Find where the given text appears and provide that cell's center as [x, y] coordinate. 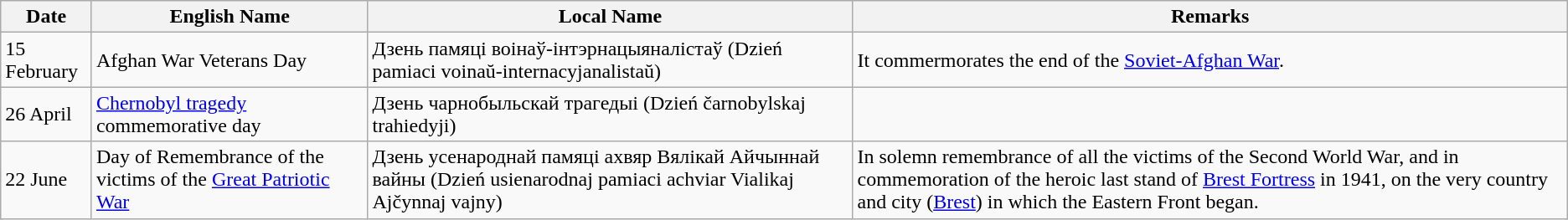
Chernobyl tragedy commemorative day [230, 114]
Afghan War Veterans Day [230, 60]
It commermorates the end of the Soviet-Afghan War. [1210, 60]
22 June [47, 180]
Remarks [1210, 17]
Local Name [610, 17]
26 April [47, 114]
Дзень усенароднай памяці ахвяр Вялікай Айчыннай вайны (Dzień usienarodnaj pamiaci achviar Vialikaj Ajčynnaj vajny) [610, 180]
Дзень памяці воінаў-інтэрнацыяналістаў (Dzień pamiaci voinaŭ-internacyjanalistaŭ) [610, 60]
English Name [230, 17]
15 February [47, 60]
Дзень чарнобыльскай трагедыі (Dzień čarnobylskaj trahiedyji) [610, 114]
Day of Remembrance of the victims of the Great Patriotic War [230, 180]
Date [47, 17]
